Provide the [x, y] coordinate of the cell's center where the given text is located.  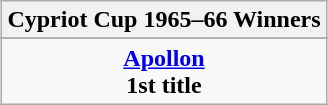
Cypriot Cup 1965–66 Winners [164, 20]
Apollon1st title [164, 72]
